Detect which cell encompasses the target text, then output its (x, y) center coordinate. 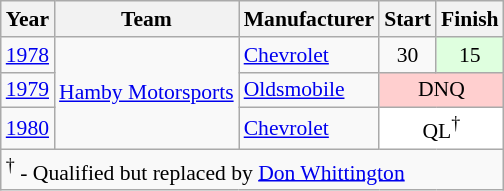
Oldsmobile (309, 90)
† - Qualified but replaced by Don Whittington (252, 170)
1978 (28, 55)
1979 (28, 90)
Finish (470, 19)
1980 (28, 128)
QL† (442, 128)
Start (408, 19)
30 (408, 55)
Manufacturer (309, 19)
Year (28, 19)
Team (146, 19)
DNQ (442, 90)
15 (470, 55)
Hamby Motorsports (146, 94)
